From the cell containing the given text, extract its center point as [X, Y] coordinate. 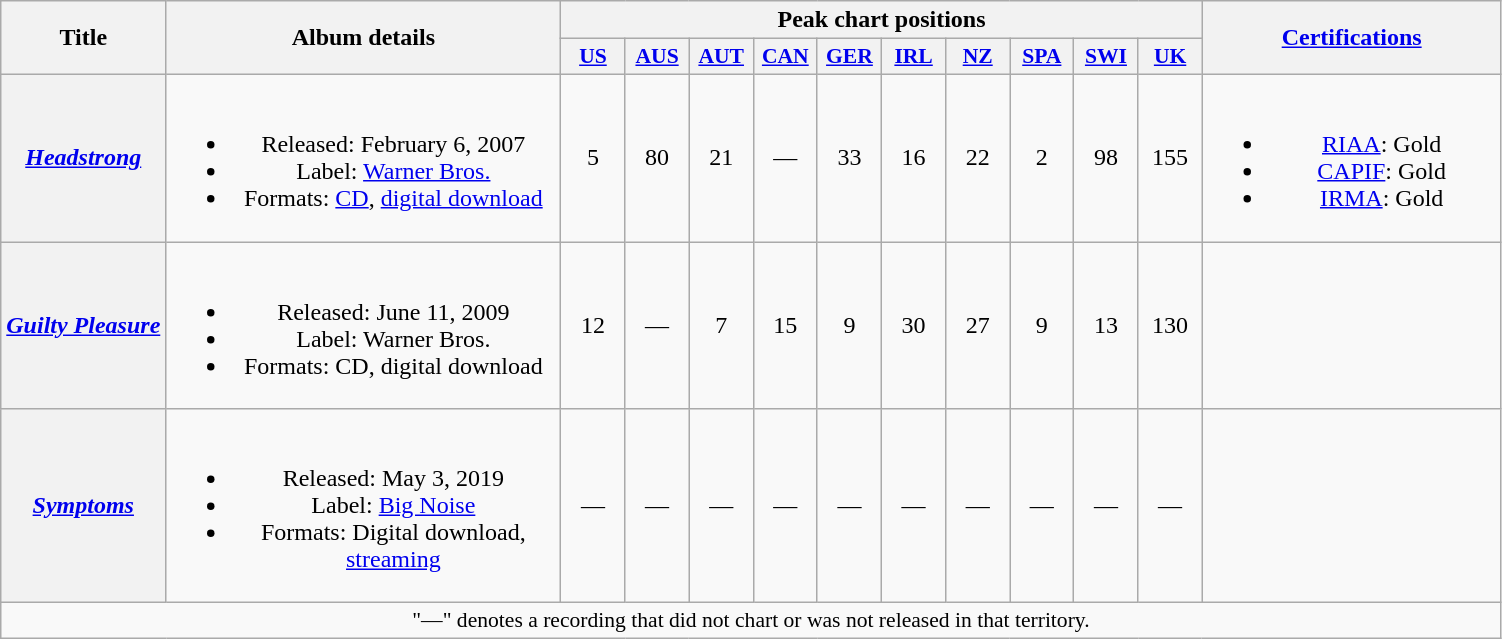
15 [785, 326]
AUT [721, 57]
Certifications [1352, 38]
Peak chart positions [882, 20]
Released: May 3, 2019Label: Big NoiseFormats: Digital download, streaming [364, 506]
2 [1042, 158]
130 [1170, 326]
30 [914, 326]
98 [1106, 158]
Title [84, 38]
Symptoms [84, 506]
80 [657, 158]
Album details [364, 38]
"—" denotes a recording that did not chart or was not released in that territory. [751, 621]
21 [721, 158]
Guilty Pleasure [84, 326]
33 [849, 158]
RIAA: GoldCAPIF: GoldIRMA: Gold [1352, 158]
13 [1106, 326]
NZ [978, 57]
CAN [785, 57]
Headstrong [84, 158]
Released: February 6, 2007Label: Warner Bros.Formats: CD, digital download [364, 158]
22 [978, 158]
16 [914, 158]
Released: June 11, 2009Label: Warner Bros.Formats: CD, digital download [364, 326]
SWI [1106, 57]
12 [593, 326]
27 [978, 326]
AUS [657, 57]
5 [593, 158]
US [593, 57]
GER [849, 57]
UK [1170, 57]
7 [721, 326]
155 [1170, 158]
SPA [1042, 57]
IRL [914, 57]
